For the text-containing cell, return its midpoint in (x, y) coordinate format. 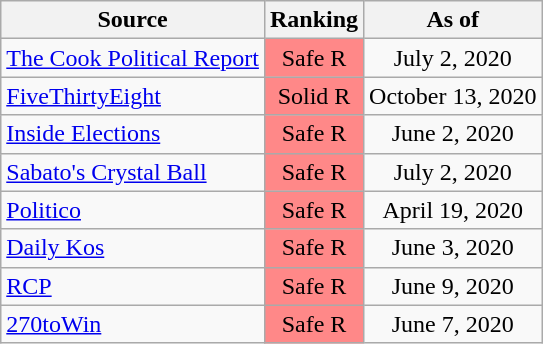
Solid R (314, 96)
June 3, 2020 (453, 248)
June 7, 2020 (453, 324)
Ranking (314, 20)
Politico (133, 210)
Source (133, 20)
June 2, 2020 (453, 134)
Inside Elections (133, 134)
RCP (133, 286)
October 13, 2020 (453, 96)
The Cook Political Report (133, 58)
Sabato's Crystal Ball (133, 172)
June 9, 2020 (453, 286)
270toWin (133, 324)
April 19, 2020 (453, 210)
FiveThirtyEight (133, 96)
As of (453, 20)
Daily Kos (133, 248)
